Scan for the cell matching the given text and deliver its (X, Y) coordinate at center. 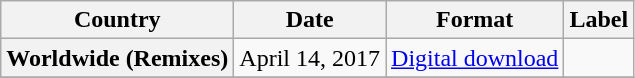
Digital download (475, 58)
April 14, 2017 (310, 58)
Label (599, 20)
Worldwide (Remixes) (118, 58)
Format (475, 20)
Country (118, 20)
Date (310, 20)
